Pinpoint the cell where the given text exists, returning its [x, y] midpoint coordinate. 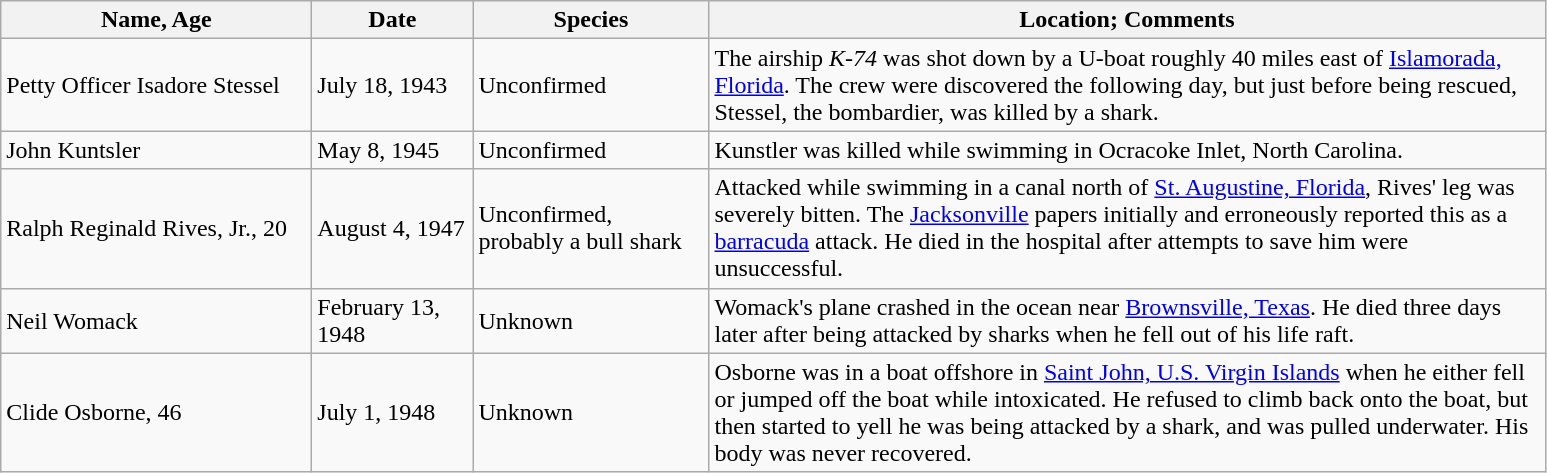
May 8, 1945 [392, 150]
Location; Comments [1127, 20]
February 13, 1948 [392, 320]
Kunstler was killed while swimming in Ocracoke Inlet, North Carolina. [1127, 150]
July 1, 1948 [392, 412]
Species [591, 20]
John Kuntsler [156, 150]
Date [392, 20]
Ralph Reginald Rives, Jr., 20 [156, 228]
August 4, 1947 [392, 228]
Petty Officer Isadore Stessel [156, 85]
Name, Age [156, 20]
Clide Osborne, 46 [156, 412]
July 18, 1943 [392, 85]
Unconfirmed, probably a bull shark [591, 228]
Neil Womack [156, 320]
